Locate the cell with the specified text and output its (x, y) center coordinate. 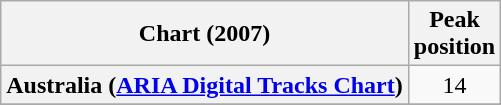
Australia (ARIA Digital Tracks Chart) (205, 85)
14 (454, 85)
Peakposition (454, 34)
Chart (2007) (205, 34)
